For the text-containing cell, return its midpoint in [X, Y] coordinate format. 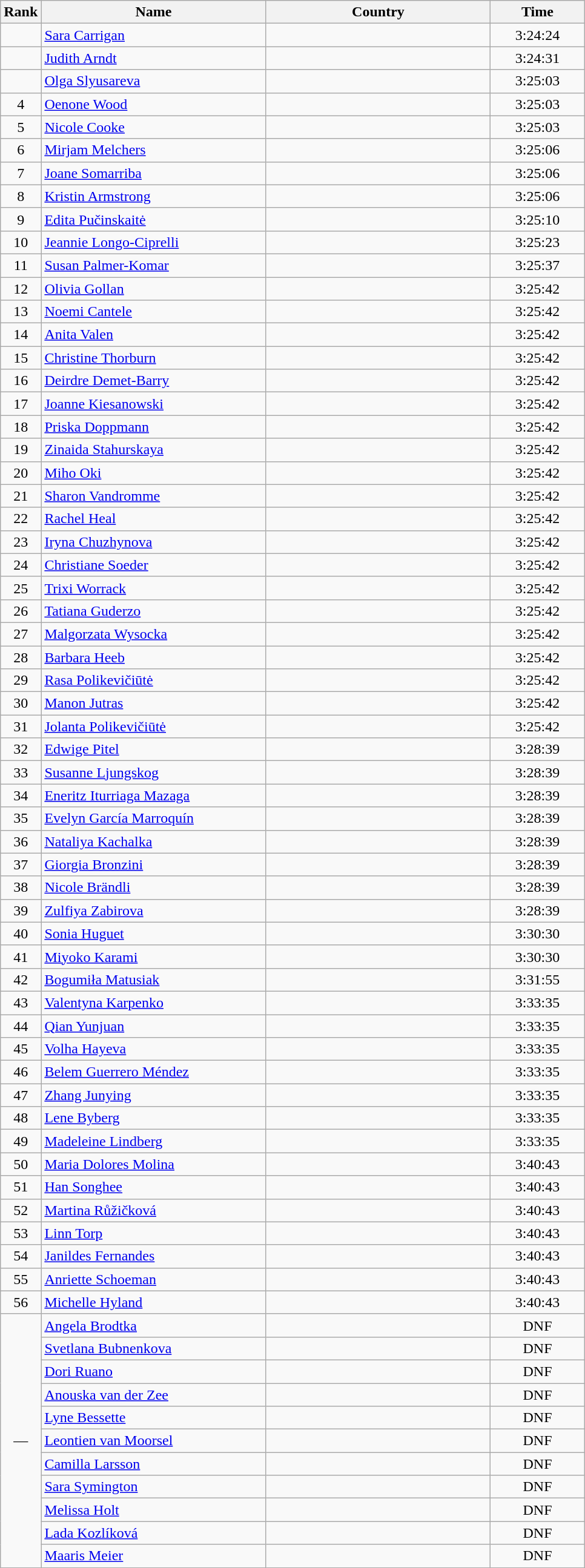
34 [21, 796]
Mirjam Melchers [154, 150]
23 [21, 542]
37 [21, 865]
Sonia Huguet [154, 934]
Joanne Kiesanowski [154, 404]
Dori Ruano [154, 1371]
Jolanta Polikevičiūtė [154, 726]
3:24:24 [538, 35]
6 [21, 150]
Edwige Pitel [154, 749]
Evelyn García Marroquín [154, 819]
3:25:10 [538, 219]
8 [21, 196]
Anriette Schoeman [154, 1279]
26 [21, 611]
Nicole Cooke [154, 127]
45 [21, 1049]
22 [21, 519]
41 [21, 957]
Linn Torp [154, 1233]
Melissa Holt [154, 1510]
12 [21, 289]
13 [21, 312]
15 [21, 358]
25 [21, 588]
Barbara Heeb [154, 657]
Miho Oki [154, 473]
Oenone Wood [154, 104]
20 [21, 473]
Rasa Polikevičiūtė [154, 680]
Zhang Junying [154, 1095]
24 [21, 565]
33 [21, 772]
Giorgia Bronzini [154, 865]
18 [21, 427]
3:25:23 [538, 242]
Edita Pučinskaitė [154, 219]
48 [21, 1118]
Kristin Armstrong [154, 196]
38 [21, 888]
46 [21, 1072]
Olga Slyusareva [154, 81]
Angela Brodtka [154, 1325]
Belem Guerrero Méndez [154, 1072]
17 [21, 404]
49 [21, 1141]
28 [21, 657]
Camilla Larsson [154, 1464]
Susan Palmer-Komar [154, 265]
55 [21, 1279]
21 [21, 496]
47 [21, 1095]
Name [154, 12]
Nicole Brändli [154, 888]
Time [538, 12]
Rachel Heal [154, 519]
40 [21, 934]
Maaris Meier [154, 1556]
Susanne Ljungskog [154, 772]
Maria Dolores Molina [154, 1164]
Volha Hayeva [154, 1049]
7 [21, 173]
Eneritz Iturriaga Mazaga [154, 796]
Jeannie Longo-Ciprelli [154, 242]
54 [21, 1256]
53 [21, 1233]
39 [21, 911]
36 [21, 842]
27 [21, 634]
Priska Doppmann [154, 427]
Bogumiła Matusiak [154, 980]
3:31:55 [538, 980]
50 [21, 1164]
4 [21, 104]
31 [21, 726]
10 [21, 242]
Zulfiya Zabirova [154, 911]
5 [21, 127]
30 [21, 703]
3:25:37 [538, 265]
Joane Somarriba [154, 173]
14 [21, 335]
11 [21, 265]
Lada Kozlíková [154, 1533]
3:24:31 [538, 58]
Miyoko Karami [154, 957]
29 [21, 680]
Valentyna Karpenko [154, 1003]
19 [21, 450]
Noemi Cantele [154, 312]
Nataliya Kachalka [154, 842]
Christiane Soeder [154, 565]
Lyne Bessette [154, 1418]
Qian Yunjuan [154, 1026]
Tatiana Guderzo [154, 611]
44 [21, 1026]
Michelle Hyland [154, 1302]
— [21, 1441]
Deirdre Demet-Barry [154, 381]
Sharon Vandromme [154, 496]
52 [21, 1210]
51 [21, 1187]
Manon Jutras [154, 703]
Malgorzata Wysocka [154, 634]
Madeleine Lindberg [154, 1141]
Martina Růžičková [154, 1210]
56 [21, 1302]
35 [21, 819]
Country [378, 12]
Anouska van der Zee [154, 1394]
Janildes Fernandes [154, 1256]
43 [21, 1003]
Christine Thorburn [154, 358]
Lene Byberg [154, 1118]
42 [21, 980]
Sara Carrigan [154, 35]
Sara Symington [154, 1487]
Zinaida Stahurskaya [154, 450]
32 [21, 749]
9 [21, 219]
Rank [21, 12]
Han Songhee [154, 1187]
Iryna Chuzhynova [154, 542]
Trixi Worrack [154, 588]
16 [21, 381]
Judith Arndt [154, 58]
Svetlana Bubnenkova [154, 1348]
Olivia Gollan [154, 289]
Leontien van Moorsel [154, 1441]
Anita Valen [154, 335]
